Find where the given text appears and provide that cell's center as (x, y) coordinate. 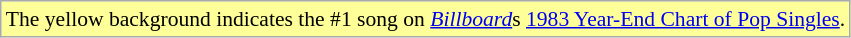
The yellow background indicates the #1 song on Billboards 1983 Year-End Chart of Pop Singles. (426, 19)
